For the text-containing cell, return its midpoint in (X, Y) coordinate format. 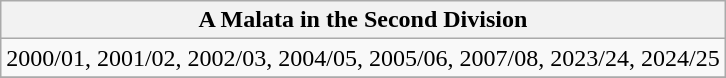
A Malata in the Second Division (363, 20)
2000/01, 2001/02, 2002/03, 2004/05, 2005/06, 2007/08, 2023/24, 2024/25 (363, 58)
